Return (X, Y) of the center of cell containing provided text 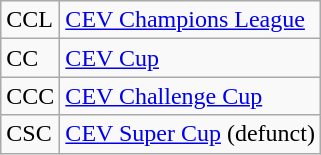
CEV Cup (190, 58)
CEV Super Cup (defunct) (190, 134)
CSC (30, 134)
CCC (30, 96)
CEV Champions League (190, 20)
CCL (30, 20)
CEV Challenge Cup (190, 96)
CC (30, 58)
